Capture the cell that displays the provided text and extract its [X, Y] central coordinate. 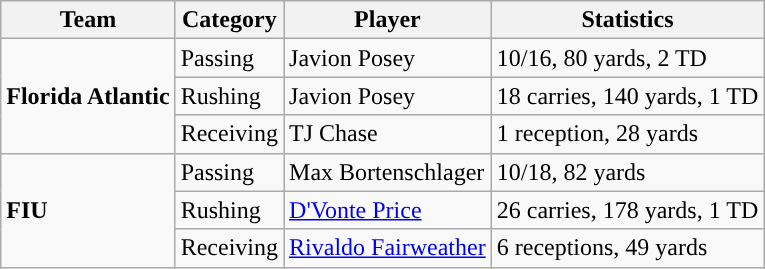
18 carries, 140 yards, 1 TD [628, 96]
26 carries, 178 yards, 1 TD [628, 210]
Max Bortenschlager [388, 172]
Player [388, 20]
D'Vonte Price [388, 210]
10/16, 80 yards, 2 TD [628, 58]
Category [229, 20]
Statistics [628, 20]
Florida Atlantic [88, 96]
Team [88, 20]
1 reception, 28 yards [628, 134]
10/18, 82 yards [628, 172]
FIU [88, 210]
6 receptions, 49 yards [628, 248]
TJ Chase [388, 134]
Rivaldo Fairweather [388, 248]
